For the text-containing cell, return its midpoint in [x, y] coordinate format. 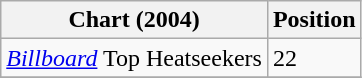
Chart (2004) [134, 20]
Position [314, 20]
22 [314, 58]
Billboard Top Heatseekers [134, 58]
